Capture the cell that displays the provided text and extract its [x, y] central coordinate. 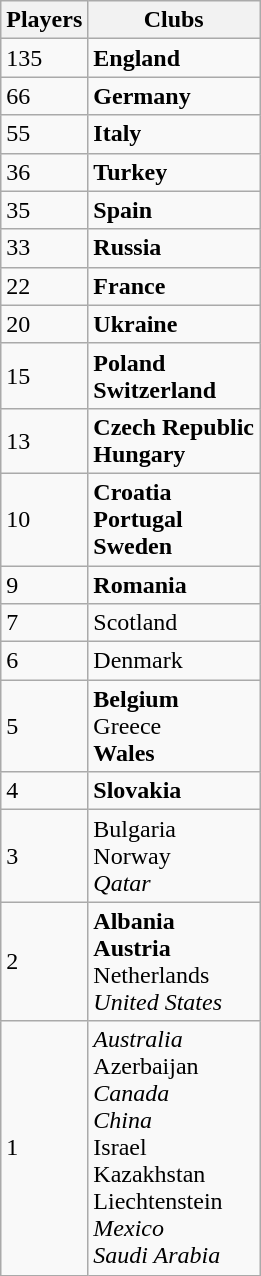
Ukraine [174, 324]
Denmark [174, 661]
Slovakia [174, 791]
55 [44, 134]
Belgium Greece Wales [174, 726]
Spain [174, 210]
Albania Austria Netherlands United States [174, 962]
France [174, 286]
35 [44, 210]
Germany [174, 96]
36 [44, 172]
33 [44, 248]
England [174, 58]
22 [44, 286]
66 [44, 96]
Players [44, 20]
20 [44, 324]
Scotland [174, 623]
Bulgaria Norway Qatar [174, 856]
Turkey [174, 172]
3 [44, 856]
Clubs [174, 20]
13 [44, 440]
4 [44, 791]
Czech Republic Hungary [174, 440]
5 [44, 726]
6 [44, 661]
Croatia Portugal Sweden [174, 519]
1 [44, 1148]
9 [44, 585]
10 [44, 519]
7 [44, 623]
Romania [174, 585]
Russia [174, 248]
Italy [174, 134]
Poland Switzerland [174, 376]
135 [44, 58]
2 [44, 962]
15 [44, 376]
Australia Azerbaijan Canada China Israel Kazakhstan Liechtenstein Mexico Saudi Arabia [174, 1148]
